Provide the (X, Y) coordinate of the cell's center where the given text is located.  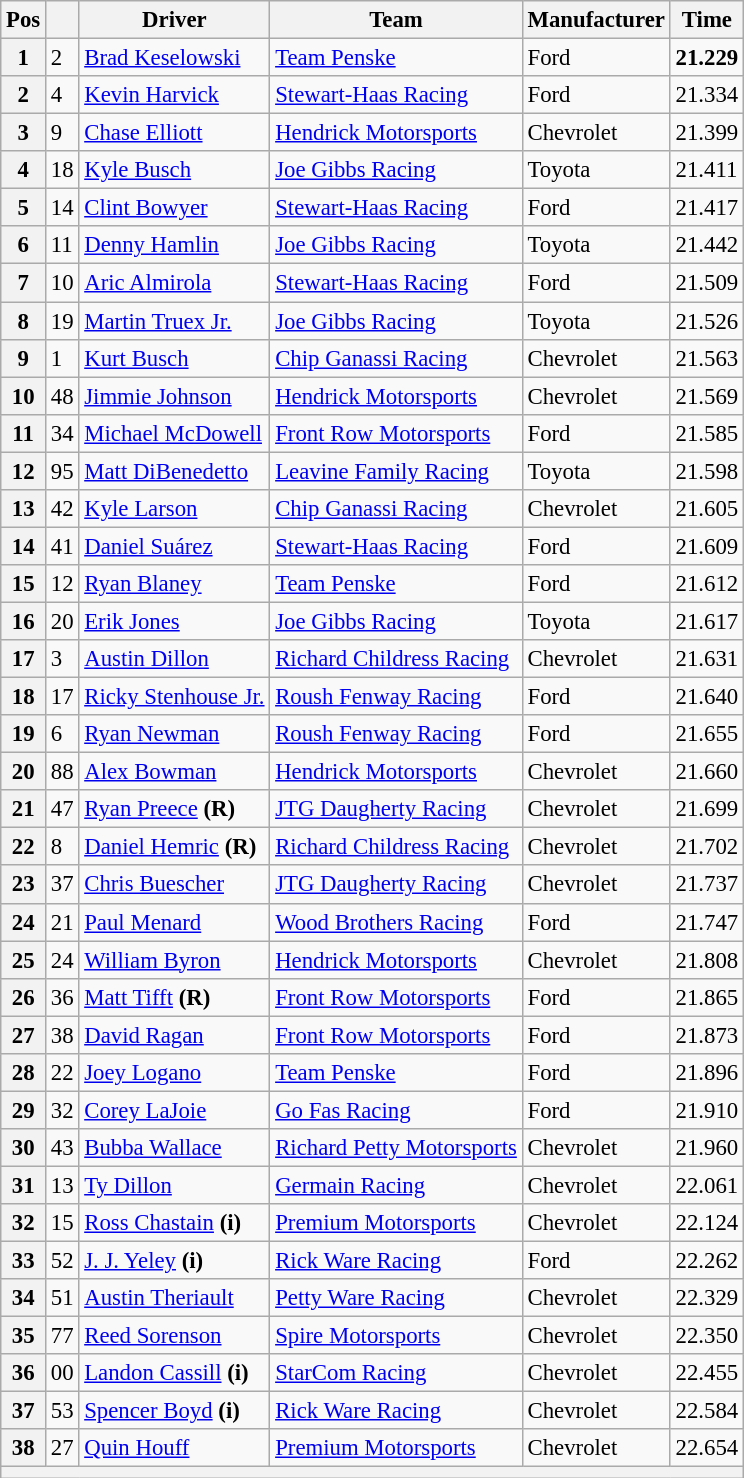
21.617 (706, 621)
Michael McDowell (174, 433)
Spencer Boyd (i) (174, 1411)
28 (24, 1073)
48 (62, 396)
Richard Petty Motorsports (396, 1148)
Brad Keselowski (174, 58)
Denny Hamlin (174, 245)
21.417 (706, 208)
88 (62, 772)
21.229 (706, 58)
21.747 (706, 922)
21.896 (706, 1073)
16 (24, 621)
21.411 (706, 170)
52 (62, 1261)
23 (24, 885)
21.563 (706, 358)
Joey Logano (174, 1073)
Daniel Hemric (R) (174, 847)
21.865 (706, 997)
21.399 (706, 133)
Manufacturer (596, 20)
Erik Jones (174, 621)
Daniel Suárez (174, 546)
Wood Brothers Racing (396, 922)
53 (62, 1411)
22.654 (706, 1449)
21.699 (706, 809)
Reed Sorenson (174, 1336)
21.612 (706, 584)
21.442 (706, 245)
22.124 (706, 1223)
21.655 (706, 734)
21.569 (706, 396)
Martin Truex Jr. (174, 321)
21.960 (706, 1148)
Matt DiBenedetto (174, 471)
Ryan Preece (R) (174, 809)
33 (24, 1261)
21.808 (706, 960)
30 (24, 1148)
7 (24, 283)
Kurt Busch (174, 358)
Driver (174, 20)
21.640 (706, 697)
21.873 (706, 1035)
David Ragan (174, 1035)
21.702 (706, 847)
Jimmie Johnson (174, 396)
StarCom Racing (396, 1373)
Kyle Larson (174, 509)
Chris Buescher (174, 885)
Kyle Busch (174, 170)
42 (62, 509)
21.334 (706, 95)
26 (24, 997)
J. J. Yeley (i) (174, 1261)
Germain Racing (396, 1185)
Leavine Family Racing (396, 471)
William Byron (174, 960)
22.061 (706, 1185)
22.350 (706, 1336)
Clint Bowyer (174, 208)
Ryan Blaney (174, 584)
47 (62, 809)
25 (24, 960)
21.737 (706, 885)
Paul Menard (174, 922)
Team (396, 20)
Matt Tifft (R) (174, 997)
22.329 (706, 1298)
21.910 (706, 1110)
Time (706, 20)
Austin Theriault (174, 1298)
21.526 (706, 321)
22.262 (706, 1261)
29 (24, 1110)
Bubba Wallace (174, 1148)
00 (62, 1373)
Kevin Harvick (174, 95)
21.631 (706, 659)
Ryan Newman (174, 734)
21.609 (706, 546)
Alex Bowman (174, 772)
Quin Houff (174, 1449)
Ty Dillon (174, 1185)
21.598 (706, 471)
Ross Chastain (i) (174, 1223)
Landon Cassill (i) (174, 1373)
Pos (24, 20)
Aric Almirola (174, 283)
51 (62, 1298)
43 (62, 1148)
21.660 (706, 772)
Spire Motorsports (396, 1336)
Go Fas Racing (396, 1110)
95 (62, 471)
21.509 (706, 283)
Petty Ware Racing (396, 1298)
31 (24, 1185)
Chase Elliott (174, 133)
Ricky Stenhouse Jr. (174, 697)
22.584 (706, 1411)
35 (24, 1336)
77 (62, 1336)
21.605 (706, 509)
41 (62, 546)
Corey LaJoie (174, 1110)
21.585 (706, 433)
22.455 (706, 1373)
Austin Dillon (174, 659)
5 (24, 208)
